From the cell containing the given text, extract its center point as [x, y] coordinate. 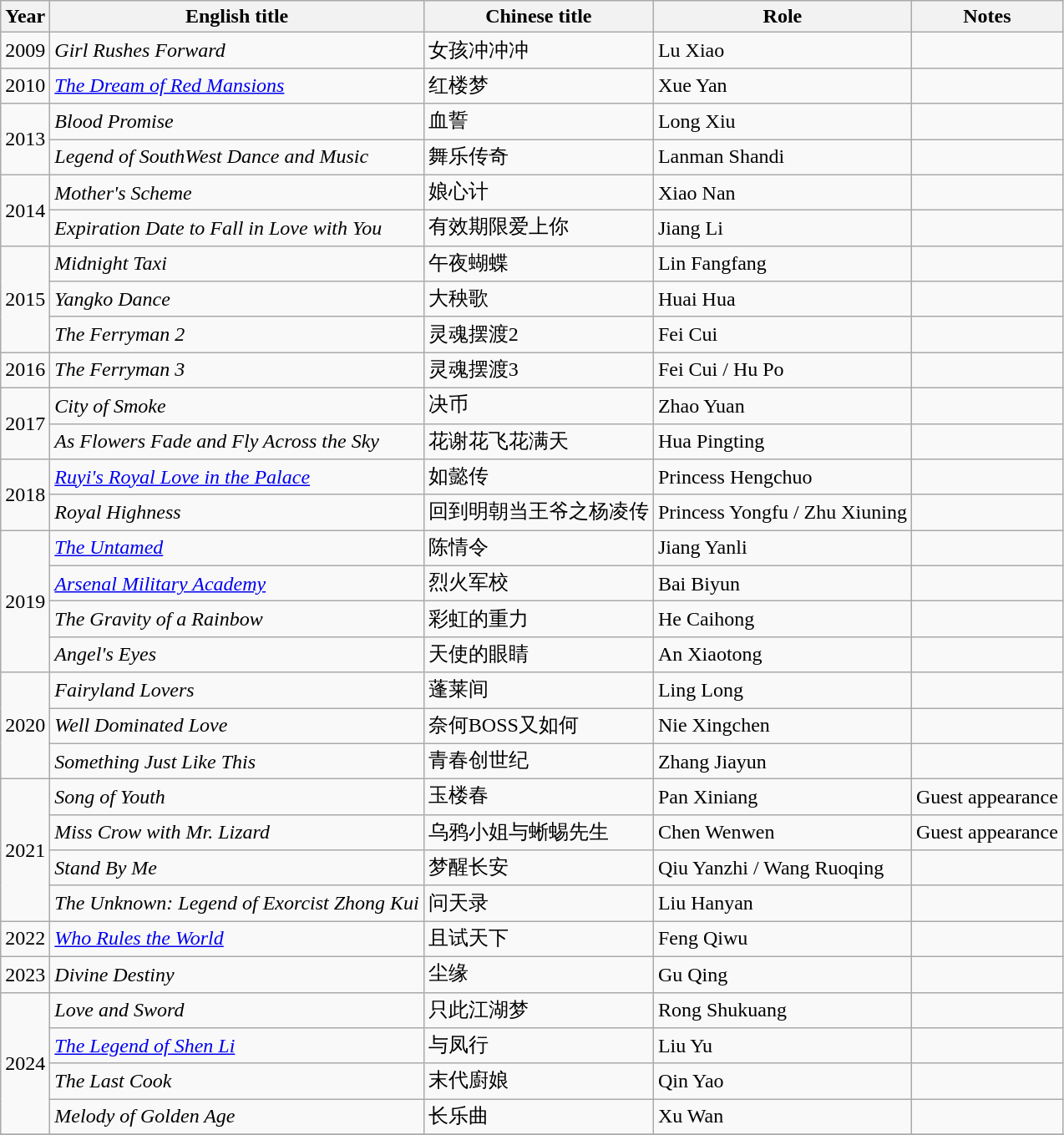
Chinese title [538, 17]
舞乐传奇 [538, 157]
Fairyland Lovers [237, 690]
Qiu Yanzhi / Wang Ruoqing [782, 869]
Lu Xiao [782, 50]
Princess Yongfu / Zhu Xiuning [782, 513]
Year [25, 17]
2015 [25, 299]
Hua Pingting [782, 441]
2023 [25, 974]
Royal Highness [237, 513]
The Gravity of a Rainbow [237, 620]
午夜蝴蝶 [538, 264]
回到明朝当王爷之杨凌传 [538, 513]
Divine Destiny [237, 974]
He Caihong [782, 620]
Xiao Nan [782, 192]
青春创世纪 [538, 762]
娘心计 [538, 192]
2016 [25, 371]
如懿传 [538, 478]
Xu Wan [782, 1117]
Melody of Golden Age [237, 1117]
2018 [25, 494]
女孩冲冲冲 [538, 50]
Love and Sword [237, 1011]
天使的眼睛 [538, 655]
The Unknown: Legend of Exorcist Zhong Kui [237, 904]
Zhang Jiayun [782, 762]
Song of Youth [237, 797]
血誓 [538, 122]
Stand By Me [237, 869]
蓬莱间 [538, 690]
Mother's Scheme [237, 192]
Ling Long [782, 690]
只此江湖梦 [538, 1011]
Rong Shukuang [782, 1011]
Blood Promise [237, 122]
2021 [25, 850]
Chen Wenwen [782, 832]
Lin Fangfang [782, 264]
Pan Xiniang [782, 797]
Gu Qing [782, 974]
决币 [538, 406]
大秧歌 [538, 299]
Zhao Yuan [782, 406]
The Ferryman 2 [237, 334]
Angel's Eyes [237, 655]
Legend of SouthWest Dance and Music [237, 157]
Expiration Date to Fall in Love with You [237, 229]
2013 [25, 139]
The Legend of Shen Li [237, 1046]
Miss Crow with Mr. Lizard [237, 832]
问天录 [538, 904]
Feng Qiwu [782, 939]
Lanman Shandi [782, 157]
玉楼春 [538, 797]
Jiang Li [782, 229]
2020 [25, 726]
且试天下 [538, 939]
奈何BOSS又如何 [538, 727]
Jiang Yanli [782, 548]
尘缘 [538, 974]
2019 [25, 601]
Arsenal Military Academy [237, 583]
English title [237, 17]
As Flowers Fade and Fly Across the Sky [237, 441]
Well Dominated Love [237, 727]
The Ferryman 3 [237, 371]
Ruyi's Royal Love in the Palace [237, 478]
Something Just Like This [237, 762]
Huai Hua [782, 299]
Who Rules the World [237, 939]
The Untamed [237, 548]
Girl Rushes Forward [237, 50]
彩虹的重力 [538, 620]
梦醒长安 [538, 869]
Role [782, 17]
2024 [25, 1063]
Yangko Dance [237, 299]
烈火军校 [538, 583]
末代廚娘 [538, 1081]
Liu Yu [782, 1046]
灵魂摆渡3 [538, 371]
An Xiaotong [782, 655]
City of Smoke [237, 406]
Qin Yao [782, 1081]
The Dream of Red Mansions [237, 85]
有效期限爱上你 [538, 229]
Fei Cui / Hu Po [782, 371]
灵魂摆渡2 [538, 334]
Bai Biyun [782, 583]
Nie Xingchen [782, 727]
乌鸦小姐与蜥蜴先生 [538, 832]
花谢花飞花满天 [538, 441]
Midnight Taxi [237, 264]
与凤行 [538, 1046]
Princess Hengchuo [782, 478]
The Last Cook [237, 1081]
2009 [25, 50]
2017 [25, 423]
2022 [25, 939]
Xue Yan [782, 85]
2010 [25, 85]
Notes [987, 17]
Liu Hanyan [782, 904]
Long Xiu [782, 122]
2014 [25, 210]
Fei Cui [782, 334]
长乐曲 [538, 1117]
陈情令 [538, 548]
红楼梦 [538, 85]
